Search for the cell housing the specified text and yield its (x, y) center coordinate. 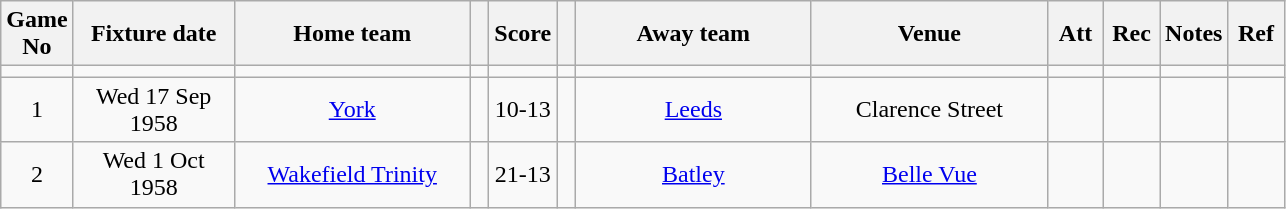
Belle Vue (929, 174)
Rec (1132, 34)
Game No (37, 34)
Wed 17 Sep 1958 (154, 110)
Batley (693, 174)
Score (523, 34)
2 (37, 174)
Notes (1194, 34)
York (352, 110)
Home team (352, 34)
Wed 1 Oct 1958 (154, 174)
Wakefield Trinity (352, 174)
Ref (1256, 34)
Venue (929, 34)
Clarence Street (929, 110)
Fixture date (154, 34)
Leeds (693, 110)
1 (37, 110)
Away team (693, 34)
21-13 (523, 174)
10-13 (523, 110)
Att (1075, 34)
